Return the (x, y) coordinate for the center point of the cell that contains the specified text.  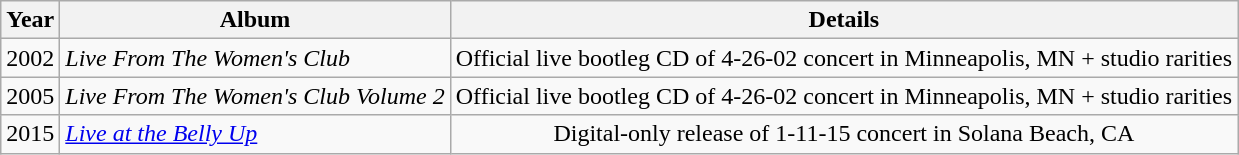
Year (30, 20)
Digital-only release of 1-11-15 concert in Solana Beach, CA (844, 134)
2015 (30, 134)
Live at the Belly Up (255, 134)
Live From The Women's Club Volume 2 (255, 96)
Album (255, 20)
2002 (30, 58)
Live From The Women's Club (255, 58)
Details (844, 20)
2005 (30, 96)
